Return the (x, y) coordinate for the center point of the cell that contains the specified text.  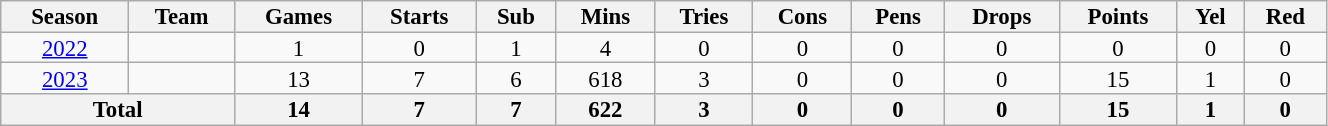
2023 (65, 78)
Team (182, 16)
13 (299, 78)
Season (65, 16)
6 (516, 78)
Points (1118, 16)
Sub (516, 16)
Yel (1211, 16)
Drops (1002, 16)
Starts (420, 16)
Pens (898, 16)
622 (606, 110)
Total (118, 110)
Tries (704, 16)
2022 (65, 48)
14 (299, 110)
4 (606, 48)
Mins (606, 16)
Games (299, 16)
Cons (802, 16)
618 (606, 78)
Red (1285, 16)
